Identify which cell holds the provided text, then report its [x, y] central coordinate. 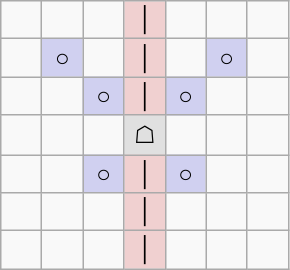
☖ [144, 135]
